Locate the cell with the specified text and output its (x, y) center coordinate. 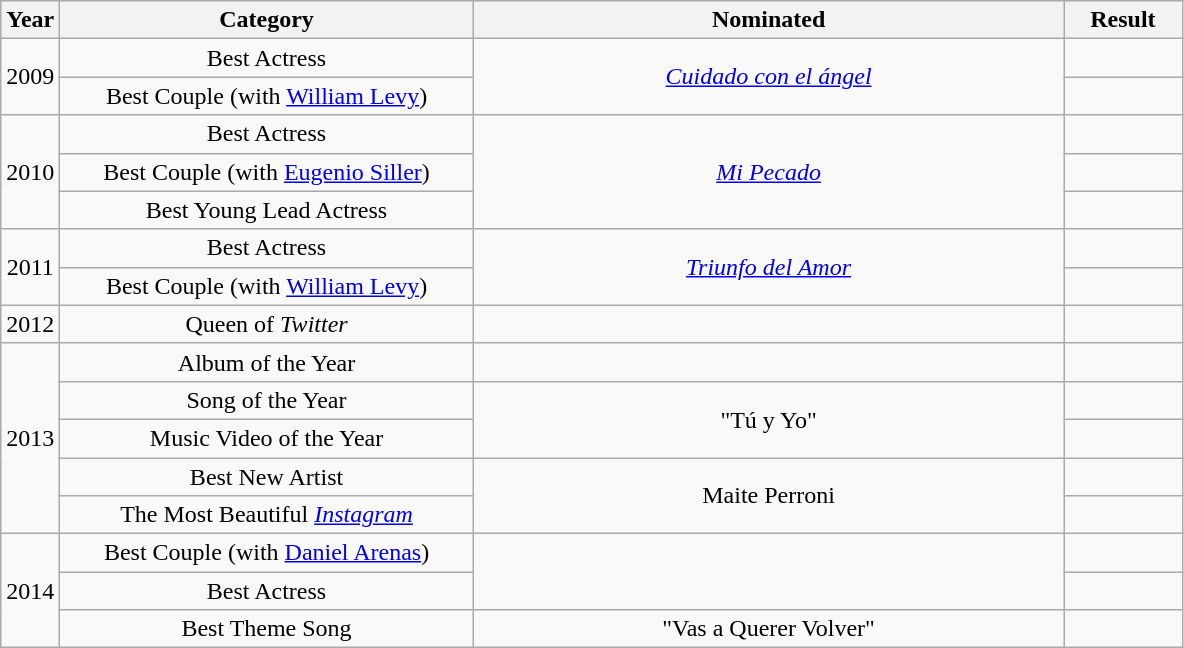
Best Couple (with Daniel Arenas) (266, 553)
Best Couple (with Eugenio Siller) (266, 172)
2013 (30, 438)
The Most Beautiful Instagram (266, 515)
Mi Pecado (768, 172)
Best Young Lead Actress (266, 210)
Result (1123, 20)
Category (266, 20)
2010 (30, 172)
2014 (30, 591)
Music Video of the Year (266, 438)
Song of the Year (266, 400)
Best Theme Song (266, 629)
"Tú y Yo" (768, 419)
Album of the Year (266, 362)
"Vas a Querer Volver" (768, 629)
2009 (30, 77)
Queen of Twitter (266, 324)
Cuidado con el ángel (768, 77)
Nominated (768, 20)
Year (30, 20)
Triunfo del Amor (768, 267)
2011 (30, 267)
Maite Perroni (768, 496)
2012 (30, 324)
Best New Artist (266, 477)
